From the cell containing the given text, extract its center point as [x, y] coordinate. 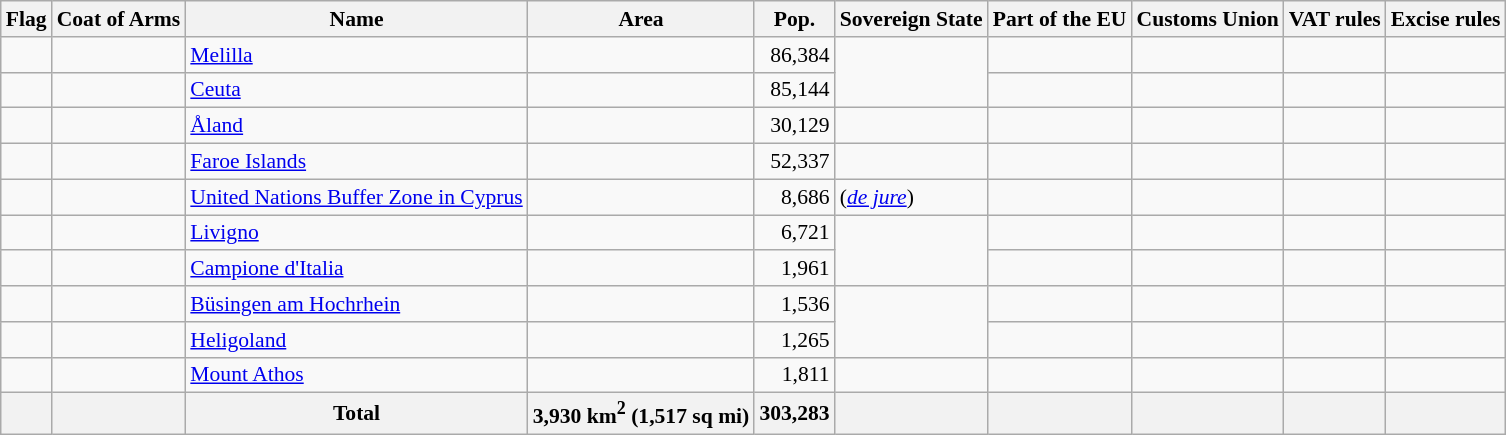
Flag [26, 19]
Sove­reign State [912, 19]
1,536 [794, 304]
52,337 [794, 162]
1,811 [794, 375]
Coat of Arms [119, 19]
Part of the EU [1060, 19]
Faroe Islands [356, 162]
Total [356, 414]
1,961 [794, 269]
6,721 [794, 233]
Åland [356, 126]
85,144 [794, 90]
Mount Athos [356, 375]
VAT rules [1335, 19]
(de jure) [912, 197]
Ex­cise rules [1446, 19]
Heligoland [356, 340]
Pop. [794, 19]
Area [642, 19]
Cus­toms Union [1208, 19]
Büsingen am Hochrhein [356, 304]
Melilla [356, 55]
Ceuta [356, 90]
8,686 [794, 197]
86,384 [794, 55]
1,265 [794, 340]
30,129 [794, 126]
United Nations Buffer Zone in Cyprus [356, 197]
Campione d'Italia [356, 269]
Livigno [356, 233]
3,930 km2 (1,517 sq mi) [642, 414]
303,283 [794, 414]
Name [356, 19]
